Identify which cell holds the provided text, then report its [X, Y] central coordinate. 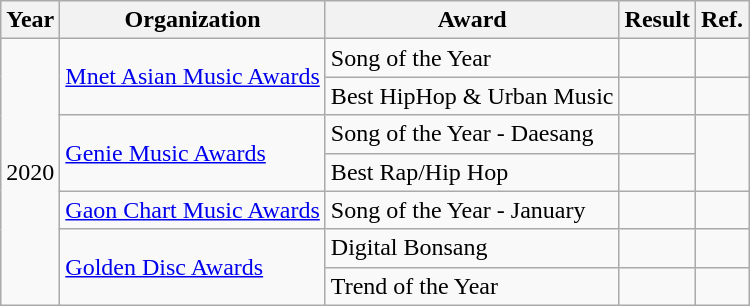
Year [30, 20]
Award [472, 20]
2020 [30, 172]
Best Rap/Hip Hop [472, 172]
Organization [193, 20]
Trend of the Year [472, 286]
Result [657, 20]
Ref. [722, 20]
Best HipHop & Urban Music [472, 96]
Song of the Year - Daesang [472, 134]
Mnet Asian Music Awards [193, 77]
Song of the Year - January [472, 210]
Digital Bonsang [472, 248]
Golden Disc Awards [193, 267]
Song of the Year [472, 58]
Genie Music Awards [193, 153]
Gaon Chart Music Awards [193, 210]
